Output the [x, y] coordinate of the center of the cell containing the given text.  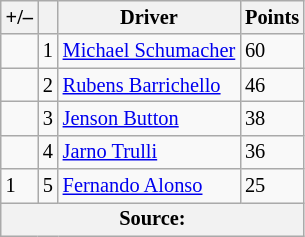
Jarno Trulli [149, 152]
Jenson Button [149, 118]
5 [48, 186]
46 [272, 85]
60 [272, 51]
Fernando Alonso [149, 186]
25 [272, 186]
3 [48, 118]
36 [272, 152]
Rubens Barrichello [149, 85]
2 [48, 85]
Michael Schumacher [149, 51]
Source: [152, 219]
38 [272, 118]
+/– [20, 17]
4 [48, 152]
Driver [149, 17]
Points [272, 17]
